Return (X, Y) of the center of cell containing provided text 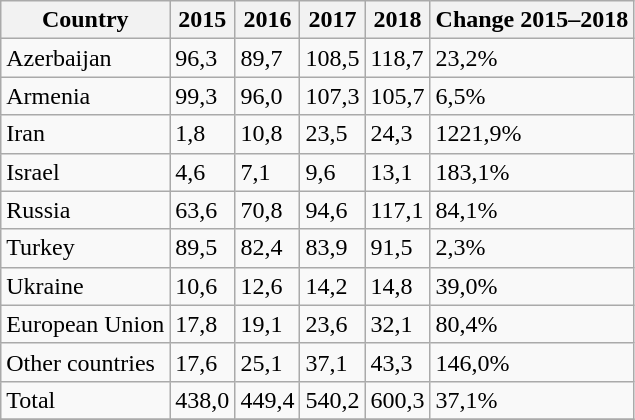
146,0% (532, 362)
10,6 (202, 286)
183,1% (532, 172)
70,8 (268, 210)
37,1% (532, 400)
Armenia (86, 96)
14,2 (332, 286)
438,0 (202, 400)
Other countries (86, 362)
37,1 (332, 362)
European Union (86, 324)
89,7 (268, 58)
80,4% (532, 324)
19,1 (268, 324)
10,8 (268, 134)
118,7 (398, 58)
89,5 (202, 248)
13,1 (398, 172)
449,4 (268, 400)
94,6 (332, 210)
82,4 (268, 248)
17,8 (202, 324)
Iran (86, 134)
Israel (86, 172)
2016 (268, 20)
43,3 (398, 362)
4,6 (202, 172)
24,3 (398, 134)
Total (86, 400)
23,2% (532, 58)
2015 (202, 20)
23,6 (332, 324)
107,3 (332, 96)
Turkey (86, 248)
17,6 (202, 362)
25,1 (268, 362)
91,5 (398, 248)
7,1 (268, 172)
2018 (398, 20)
Ukraine (86, 286)
108,5 (332, 58)
83,9 (332, 248)
1221,9% (532, 134)
117,1 (398, 210)
540,2 (332, 400)
39,0% (532, 286)
96,3 (202, 58)
6,5% (532, 96)
Country (86, 20)
63,6 (202, 210)
105,7 (398, 96)
1,8 (202, 134)
32,1 (398, 324)
99,3 (202, 96)
2,3% (532, 248)
14,8 (398, 286)
23,5 (332, 134)
Change 2015–2018 (532, 20)
96,0 (268, 96)
600,3 (398, 400)
12,6 (268, 286)
Russia (86, 210)
84,1% (532, 210)
9,6 (332, 172)
Azerbaijan (86, 58)
2017 (332, 20)
